Determine the (x, y) coordinate at the center of the cell enclosing the given text.  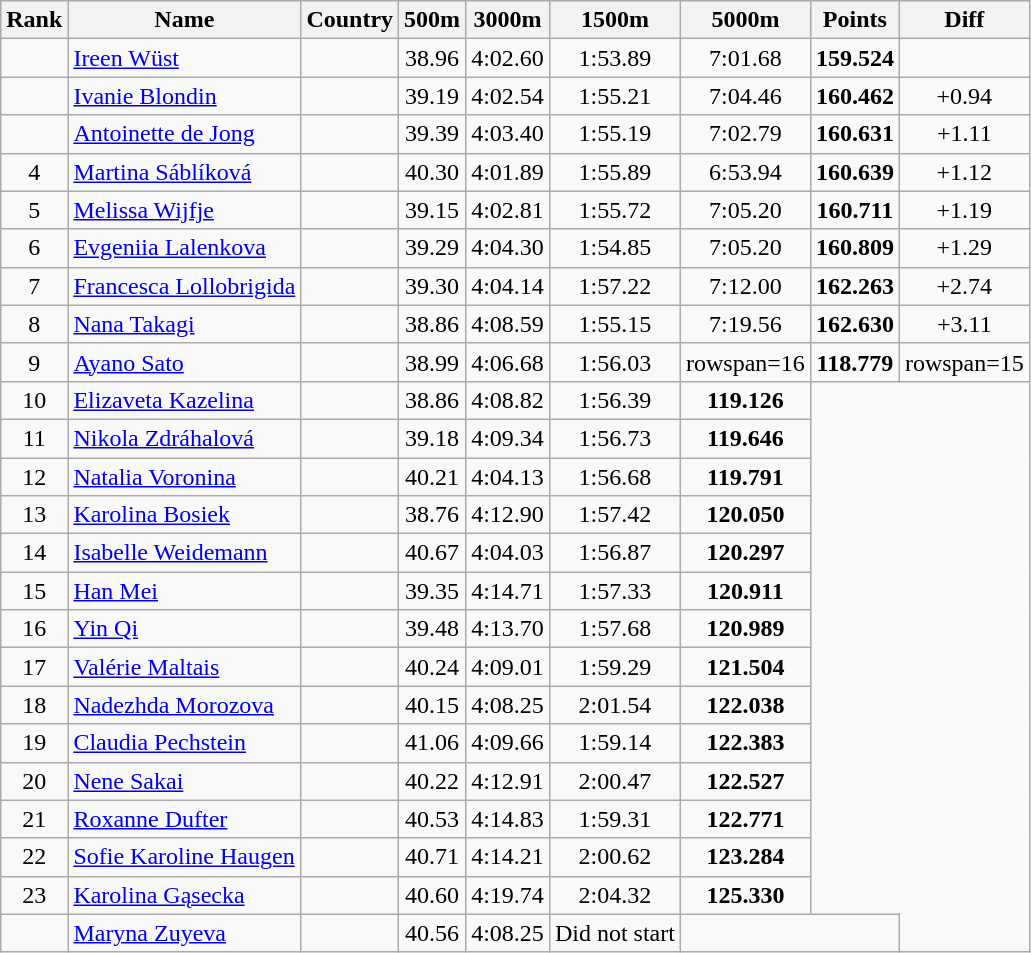
122.527 (745, 781)
1:56.03 (614, 362)
160.711 (854, 210)
40.67 (432, 553)
23 (34, 895)
14 (34, 553)
22 (34, 857)
4:14.21 (508, 857)
122.383 (745, 743)
4:02.54 (508, 96)
Country (350, 20)
Yin Qi (184, 629)
6:53.94 (745, 172)
4:01.89 (508, 172)
1:55.19 (614, 134)
123.284 (745, 857)
Karolina Bosiek (184, 515)
+1.19 (964, 210)
7:12.00 (745, 286)
Francesca Lollobrigida (184, 286)
+1.29 (964, 248)
Ivanie Blondin (184, 96)
40.24 (432, 667)
Martina Sáblíková (184, 172)
1:55.72 (614, 210)
38.96 (432, 58)
10 (34, 400)
38.76 (432, 515)
4:04.30 (508, 248)
5000m (745, 20)
11 (34, 438)
120.989 (745, 629)
4:03.40 (508, 134)
Antoinette de Jong (184, 134)
4:09.66 (508, 743)
2:01.54 (614, 705)
15 (34, 591)
1:56.39 (614, 400)
Points (854, 20)
40.56 (432, 933)
19 (34, 743)
4:04.14 (508, 286)
5 (34, 210)
Nene Sakai (184, 781)
40.30 (432, 172)
39.15 (432, 210)
Nadezhda Morozova (184, 705)
120.911 (745, 591)
7 (34, 286)
7:02.79 (745, 134)
2:00.62 (614, 857)
+1.11 (964, 134)
39.30 (432, 286)
Nikola Zdráhalová (184, 438)
1:56.73 (614, 438)
+0.94 (964, 96)
4:08.82 (508, 400)
3000m (508, 20)
39.39 (432, 134)
Ayano Sato (184, 362)
Maryna Zuyeva (184, 933)
8 (34, 324)
13 (34, 515)
4:08.59 (508, 324)
159.524 (854, 58)
118.779 (854, 362)
17 (34, 667)
1:57.33 (614, 591)
4:04.03 (508, 553)
1:57.22 (614, 286)
119.791 (745, 477)
1:57.68 (614, 629)
40.15 (432, 705)
20 (34, 781)
38.99 (432, 362)
Sofie Karoline Haugen (184, 857)
+3.11 (964, 324)
40.71 (432, 857)
rowspan=15 (964, 362)
Rank (34, 20)
40.22 (432, 781)
2:00.47 (614, 781)
125.330 (745, 895)
39.19 (432, 96)
1:56.87 (614, 553)
18 (34, 705)
4:02.81 (508, 210)
Name (184, 20)
Claudia Pechstein (184, 743)
1:55.21 (614, 96)
4:12.90 (508, 515)
7:19.56 (745, 324)
7:01.68 (745, 58)
121.504 (745, 667)
7:04.46 (745, 96)
+1.12 (964, 172)
40.60 (432, 895)
119.646 (745, 438)
41.06 (432, 743)
4:12.91 (508, 781)
Diff (964, 20)
12 (34, 477)
+2.74 (964, 286)
4 (34, 172)
1:56.68 (614, 477)
Valérie Maltais (184, 667)
Roxanne Dufter (184, 819)
1500m (614, 20)
rowspan=16 (745, 362)
Nana Takagi (184, 324)
1:59.29 (614, 667)
Melissa Wijfje (184, 210)
9 (34, 362)
4:06.68 (508, 362)
Natalia Voronina (184, 477)
39.29 (432, 248)
160.809 (854, 248)
1:59.31 (614, 819)
4:19.74 (508, 895)
Ireen Wüst (184, 58)
21 (34, 819)
4:09.01 (508, 667)
1:59.14 (614, 743)
122.038 (745, 705)
120.297 (745, 553)
1:55.15 (614, 324)
160.462 (854, 96)
1:57.42 (614, 515)
Han Mei (184, 591)
1:55.89 (614, 172)
162.263 (854, 286)
39.35 (432, 591)
4:13.70 (508, 629)
160.639 (854, 172)
122.771 (745, 819)
40.53 (432, 819)
Isabelle Weidemann (184, 553)
40.21 (432, 477)
160.631 (854, 134)
4:02.60 (508, 58)
4:09.34 (508, 438)
1:53.89 (614, 58)
119.126 (745, 400)
4:14.71 (508, 591)
Elizaveta Kazelina (184, 400)
6 (34, 248)
4:14.83 (508, 819)
162.630 (854, 324)
Did not start (614, 933)
4:04.13 (508, 477)
2:04.32 (614, 895)
120.050 (745, 515)
39.48 (432, 629)
39.18 (432, 438)
16 (34, 629)
Evgeniia Lalenkova (184, 248)
500m (432, 20)
1:54.85 (614, 248)
Karolina Gąsecka (184, 895)
